Find where the given text appears and provide that cell's center as [x, y] coordinate. 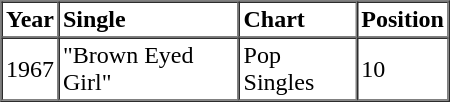
Single [148, 20]
Pop Singles [298, 70]
Position [403, 20]
Chart [298, 20]
1967 [30, 70]
"Brown Eyed Girl" [148, 70]
Year [30, 20]
10 [403, 70]
